Extract the (x, y) coordinate from the center of the cell holding the provided text.  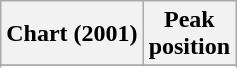
Chart (2001) (72, 34)
Peakposition (189, 34)
